Output the [X, Y] coordinate of the center of the cell containing the given text.  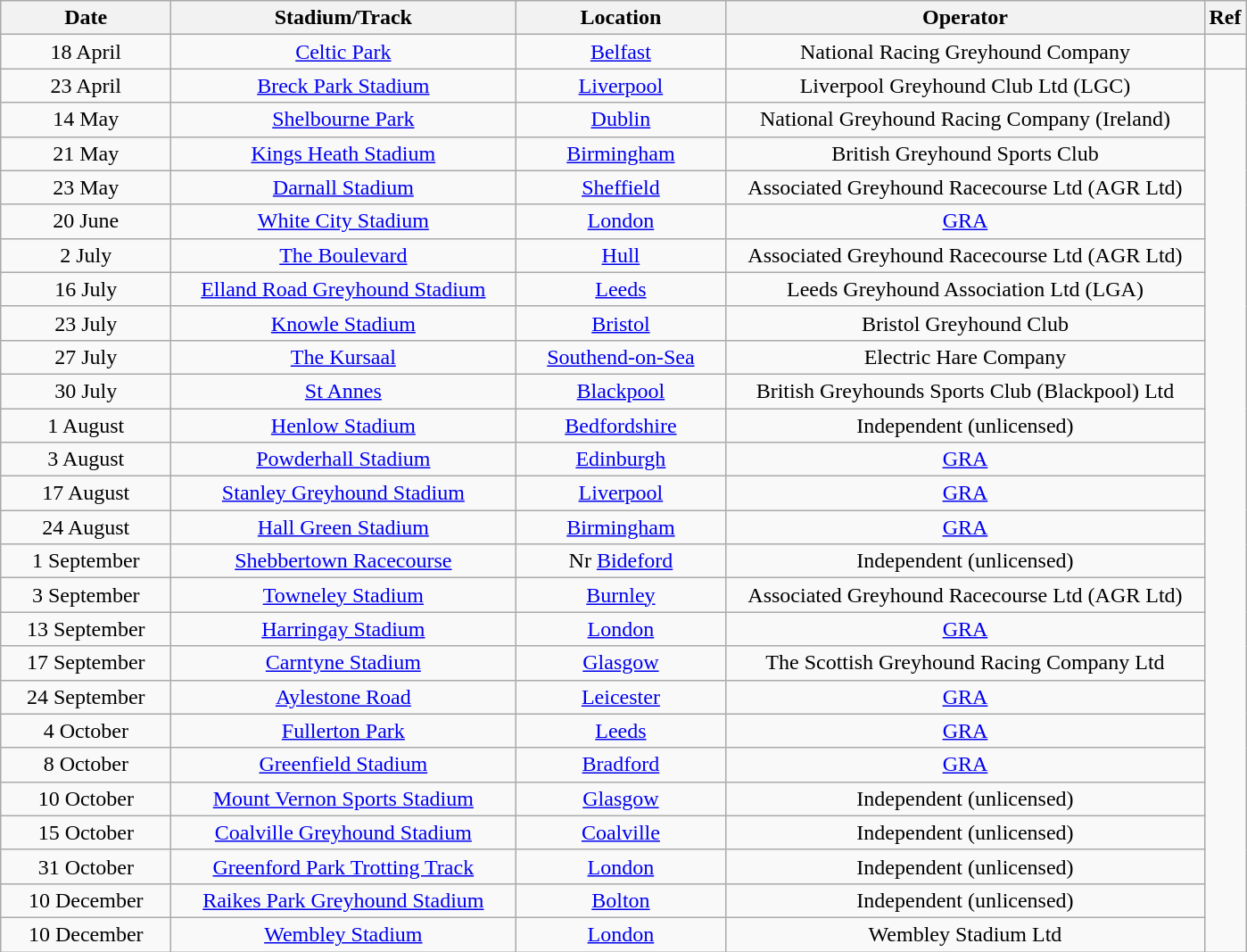
Wembley Stadium [343, 934]
Darnall Stadium [343, 187]
Bristol Greyhound Club [965, 323]
Nr Bideford [621, 561]
8 October [86, 765]
10 October [86, 799]
Shebbertown Racecourse [343, 561]
British Greyhounds Sports Club (Blackpool) Ltd [965, 391]
24 September [86, 697]
23 May [86, 187]
The Kursaal [343, 357]
17 September [86, 663]
Shelbourne Park [343, 120]
23 July [86, 323]
Henlow Stadium [343, 426]
Elland Road Greyhound Stadium [343, 289]
16 July [86, 289]
Blackpool [621, 391]
20 June [86, 221]
Hull [621, 255]
Stadium/Track [343, 18]
Mount Vernon Sports Stadium [343, 799]
1 September [86, 561]
Location [621, 18]
17 August [86, 493]
23 April [86, 86]
Powderhall Stadium [343, 459]
2 July [86, 255]
1 August [86, 426]
White City Stadium [343, 221]
Belfast [621, 52]
Ref [1226, 18]
Dublin [621, 120]
Celtic Park [343, 52]
Date [86, 18]
27 July [86, 357]
Coalville [621, 832]
Electric Hare Company [965, 357]
British Greyhound Sports Club [965, 153]
Southend-on-Sea [621, 357]
Breck Park Stadium [343, 86]
The Boulevard [343, 255]
Stanley Greyhound Stadium [343, 493]
Bradford [621, 765]
4 October [86, 731]
30 July [86, 391]
Wembley Stadium Ltd [965, 934]
3 August [86, 459]
Operator [965, 18]
24 August [86, 527]
Hall Green Stadium [343, 527]
31 October [86, 866]
Greenfield Stadium [343, 765]
Greenford Park Trotting Track [343, 866]
Sheffield [621, 187]
Bristol [621, 323]
Burnley [621, 595]
Towneley Stadium [343, 595]
Bedfordshire [621, 426]
St Annes [343, 391]
Leeds Greyhound Association Ltd (LGA) [965, 289]
Fullerton Park [343, 731]
15 October [86, 832]
Coalville Greyhound Stadium [343, 832]
14 May [86, 120]
Edinburgh [621, 459]
18 April [86, 52]
13 September [86, 629]
21 May [86, 153]
3 September [86, 595]
Harringay Stadium [343, 629]
Carntyne Stadium [343, 663]
The Scottish Greyhound Racing Company Ltd [965, 663]
Raikes Park Greyhound Stadium [343, 900]
National Greyhound Racing Company (Ireland) [965, 120]
Knowle Stadium [343, 323]
Kings Heath Stadium [343, 153]
Aylestone Road [343, 697]
Liverpool Greyhound Club Ltd (LGC) [965, 86]
Bolton [621, 900]
Leicester [621, 697]
National Racing Greyhound Company [965, 52]
